Provide the (X, Y) coordinate of the cell's center where the given text is located.  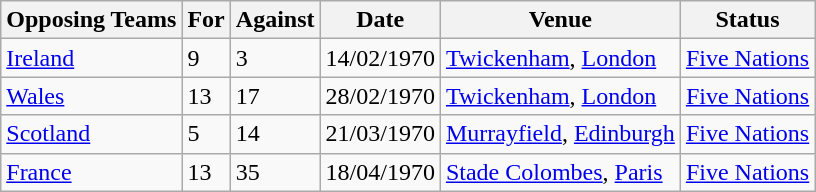
35 (275, 172)
Murrayfield, Edinburgh (560, 134)
Status (747, 20)
14/02/1970 (380, 58)
Stade Colombes, Paris (560, 172)
Against (275, 20)
14 (275, 134)
For (206, 20)
17 (275, 96)
Date (380, 20)
France (92, 172)
18/04/1970 (380, 172)
Ireland (92, 58)
Scotland (92, 134)
Venue (560, 20)
21/03/1970 (380, 134)
Wales (92, 96)
5 (206, 134)
Opposing Teams (92, 20)
9 (206, 58)
3 (275, 58)
28/02/1970 (380, 96)
